Detect which cell encompasses the target text, then output its [X, Y] center coordinate. 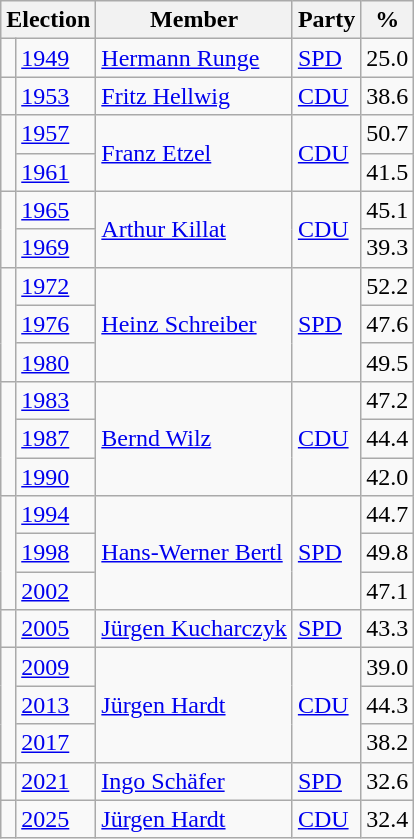
Party [326, 20]
Hermann Runge [194, 58]
1983 [56, 400]
1961 [56, 172]
1990 [56, 477]
1998 [56, 553]
42.0 [388, 477]
1965 [56, 210]
1953 [56, 96]
2009 [56, 667]
Franz Etzel [194, 153]
43.3 [388, 629]
52.2 [388, 286]
39.3 [388, 248]
Bernd Wilz [194, 438]
49.8 [388, 553]
50.7 [388, 134]
Ingo Schäfer [194, 781]
25.0 [388, 58]
47.6 [388, 324]
1994 [56, 515]
32.6 [388, 781]
32.4 [388, 819]
44.3 [388, 705]
1949 [56, 58]
38.2 [388, 743]
Election [48, 20]
Member [194, 20]
39.0 [388, 667]
Heinz Schreiber [194, 324]
% [388, 20]
Jürgen Kucharczyk [194, 629]
1987 [56, 438]
Arthur Killat [194, 229]
1980 [56, 362]
1976 [56, 324]
47.1 [388, 591]
2005 [56, 629]
2021 [56, 781]
44.7 [388, 515]
1957 [56, 134]
47.2 [388, 400]
Hans-Werner Bertl [194, 553]
44.4 [388, 438]
2002 [56, 591]
1972 [56, 286]
1969 [56, 248]
2025 [56, 819]
Fritz Hellwig [194, 96]
41.5 [388, 172]
38.6 [388, 96]
49.5 [388, 362]
45.1 [388, 210]
2013 [56, 705]
2017 [56, 743]
